Find where the given text appears and provide that cell's center as [x, y] coordinate. 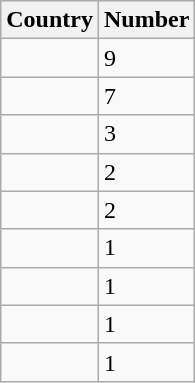
Country [50, 20]
7 [146, 96]
Number [146, 20]
3 [146, 134]
9 [146, 58]
